From the cell containing the given text, extract its center point as (x, y) coordinate. 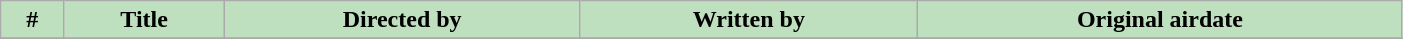
Original airdate (1160, 20)
Directed by (402, 20)
# (32, 20)
Title (144, 20)
Written by (749, 20)
